Scan for the cell matching the given text and deliver its (x, y) coordinate at center. 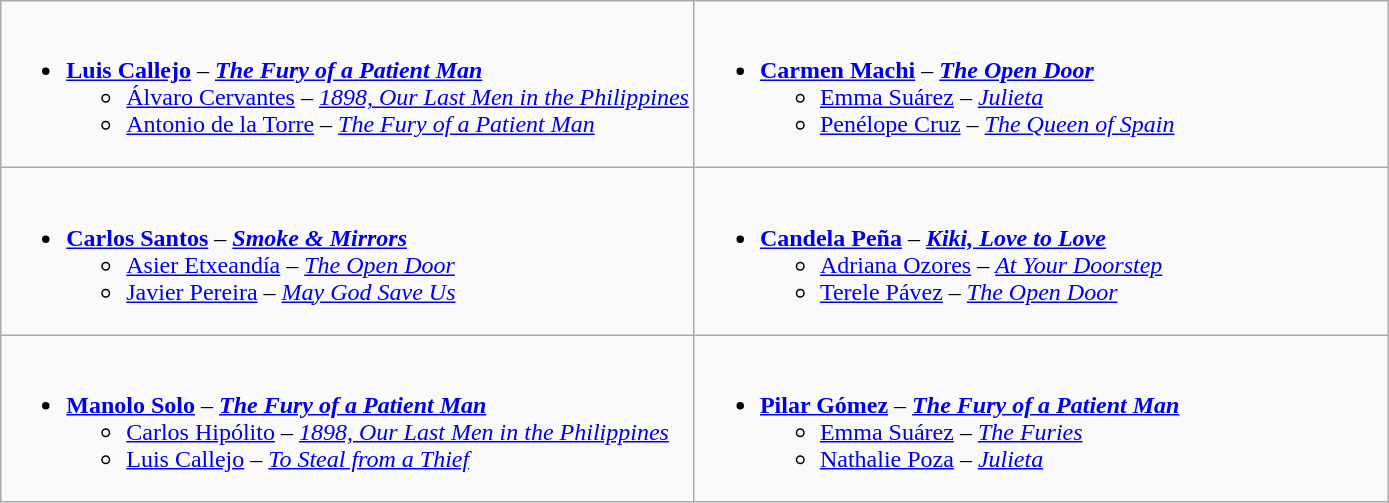
Candela Peña – Kiki, Love to LoveAdriana Ozores – At Your DoorstepTerele Pávez – The Open Door (1041, 252)
Luis Callejo – The Fury of a Patient ManÁlvaro Cervantes – 1898, Our Last Men in the PhilippinesAntonio de la Torre – The Fury of a Patient Man (348, 84)
Manolo Solo – The Fury of a Patient ManCarlos Hipólito – 1898, Our Last Men in the PhilippinesLuis Callejo – To Steal from a Thief (348, 418)
Carlos Santos – Smoke & MirrorsAsier Etxeandía – The Open DoorJavier Pereira – May God Save Us (348, 252)
Pilar Gómez – The Fury of a Patient ManEmma Suárez – The FuriesNathalie Poza – Julieta (1041, 418)
Carmen Machi – The Open DoorEmma Suárez – JulietaPenélope Cruz – The Queen of Spain (1041, 84)
